Scan for the cell matching the given text and deliver its [X, Y] coordinate at center. 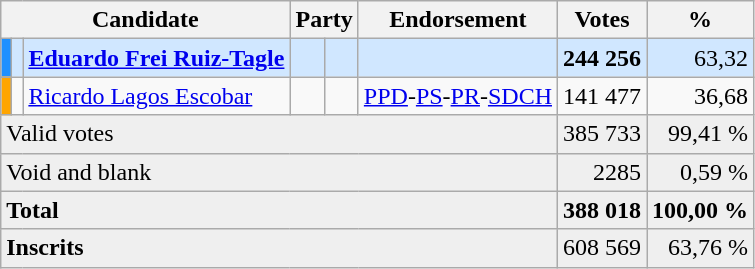
100,00 % [700, 210]
36,68 [700, 96]
Void and blank [280, 172]
388 018 [602, 210]
2285 [602, 172]
Inscrits [280, 248]
Total [280, 210]
Party [324, 20]
Endorsement [458, 20]
608 569 [602, 248]
Valid votes [280, 134]
% [700, 20]
141 477 [602, 96]
63,32 [700, 58]
244 256 [602, 58]
0,59 % [700, 172]
99,41 % [700, 134]
PPD-PS-PR-SDCH [458, 96]
385 733 [602, 134]
Ricardo Lagos Escobar [156, 96]
63,76 % [700, 248]
Candidate [146, 20]
Votes [602, 20]
Eduardo Frei Ruiz-Tagle [156, 58]
